Locate the cell with the specified text and output its (X, Y) center coordinate. 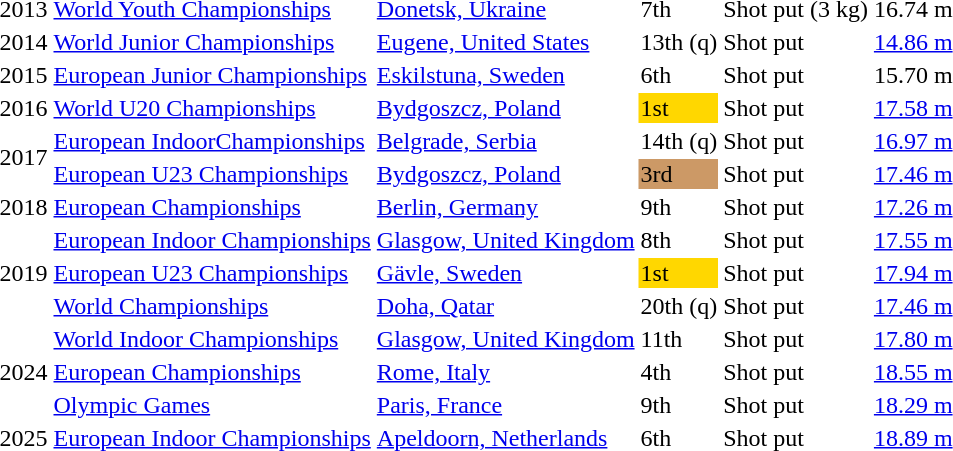
Belgrade, Serbia (506, 141)
14th (q) (679, 141)
Eugene, United States (506, 42)
Berlin, Germany (506, 207)
World Junior Championships (212, 42)
World Championships (212, 306)
Paris, France (506, 405)
Rome, Italy (506, 372)
Doha, Qatar (506, 306)
European IndoorChampionships (212, 141)
Olympic Games (212, 405)
Gävle, Sweden (506, 273)
6th (679, 75)
Eskilstuna, Sweden (506, 75)
European Indoor Championships (212, 240)
13th (q) (679, 42)
11th (679, 339)
20th (q) (679, 306)
8th (679, 240)
3rd (679, 174)
European Junior Championships (212, 75)
4th (679, 372)
World U20 Championships (212, 108)
World Indoor Championships (212, 339)
